Identify which cell holds the provided text, then report its [x, y] central coordinate. 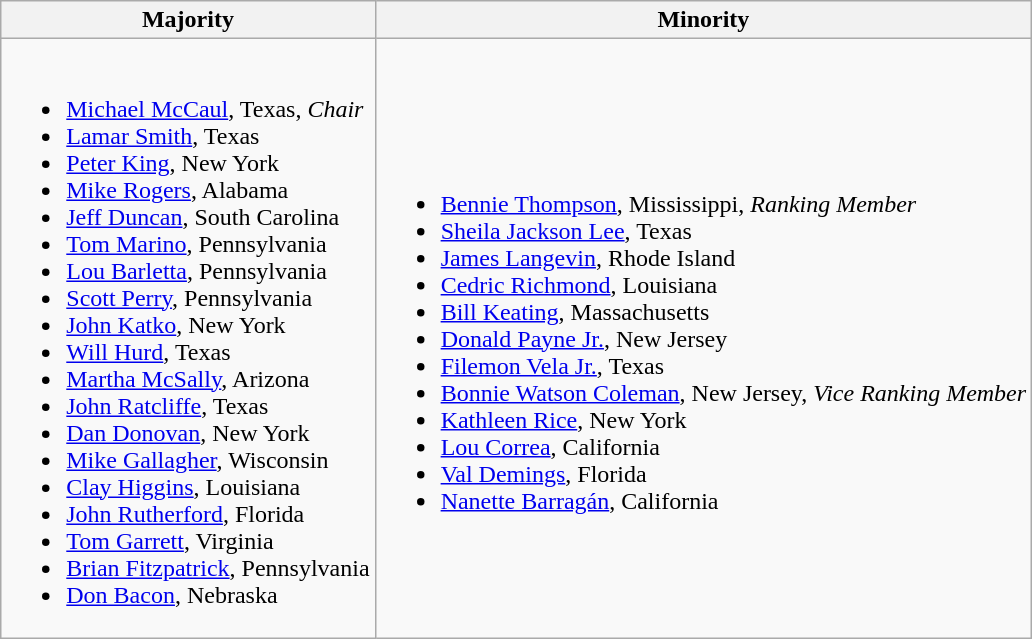
Majority [188, 20]
Minority [704, 20]
